Locate the cell with the specified text and output its [x, y] center coordinate. 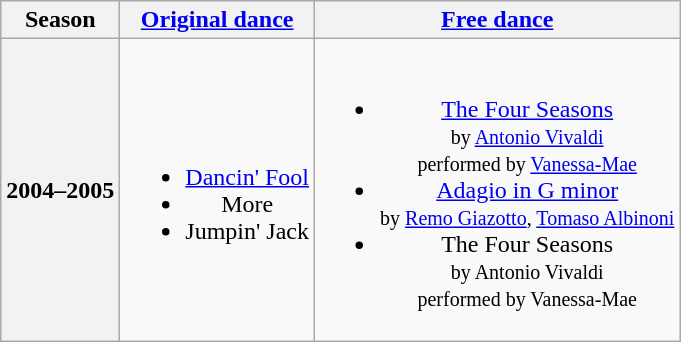
Dancin' FoolMoreJumpin' Jack [218, 190]
Free dance [498, 20]
Season [60, 20]
2004–2005 [60, 190]
Original dance [218, 20]
